Scan for the cell matching the given text and deliver its (x, y) coordinate at center. 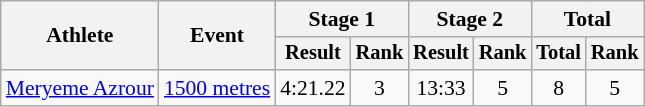
8 (558, 88)
Stage 1 (342, 19)
Meryeme Azrour (80, 88)
4:21.22 (312, 88)
1500 metres (217, 88)
3 (380, 88)
Event (217, 36)
Athlete (80, 36)
13:33 (441, 88)
Stage 2 (470, 19)
